Scan for the cell matching the given text and deliver its (X, Y) coordinate at center. 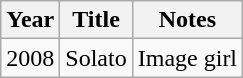
Solato (96, 58)
Notes (187, 20)
Year (30, 20)
Image girl (187, 58)
2008 (30, 58)
Title (96, 20)
